For the text-containing cell, return its midpoint in [x, y] coordinate format. 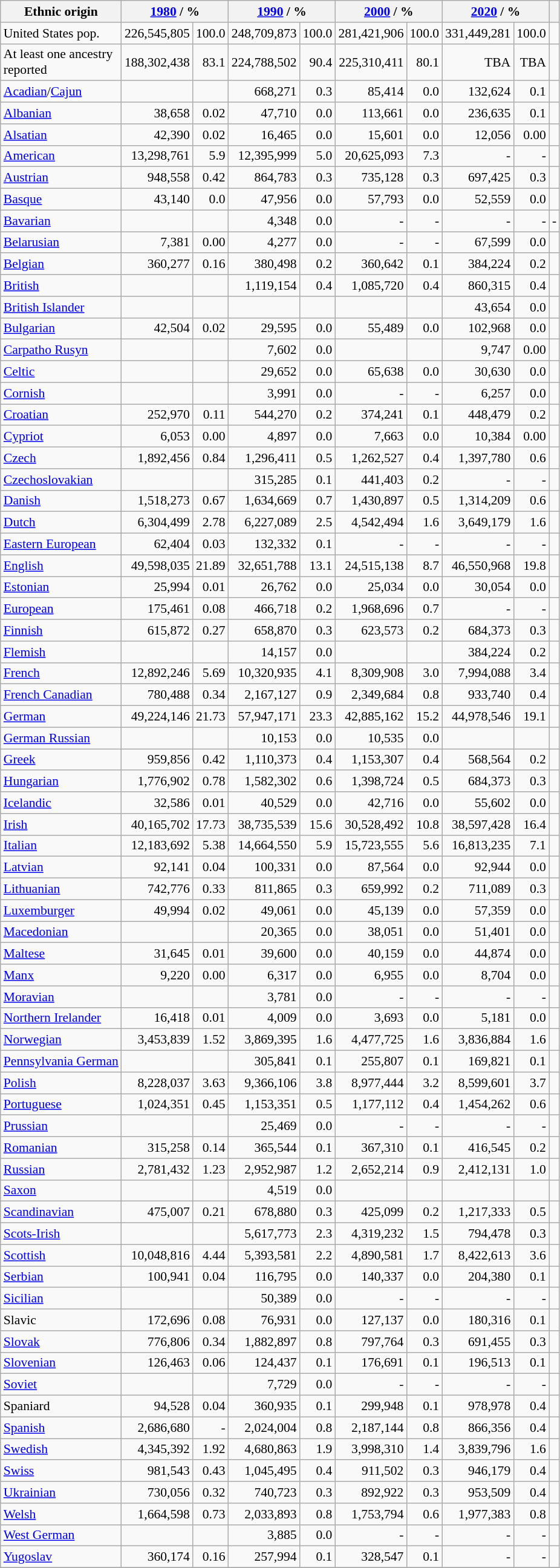
0.11 [210, 415]
864,783 [264, 178]
40,159 [371, 954]
52,559 [478, 200]
176,691 [371, 1363]
6,053 [157, 437]
Danish [61, 501]
Cornish [61, 393]
94,528 [157, 1406]
Czech [61, 458]
Maltese [61, 954]
17.73 [210, 825]
Sicilian [61, 1299]
Austrian [61, 178]
953,509 [478, 1492]
1,217,333 [478, 1212]
Spanish [61, 1428]
0.14 [210, 1148]
57,947,171 [264, 717]
6,304,499 [157, 523]
4,897 [264, 437]
3.2 [425, 1083]
Slovak [61, 1342]
6,257 [478, 393]
43,654 [478, 307]
Spaniard [61, 1406]
29,652 [264, 372]
305,841 [264, 1062]
Bavarian [61, 221]
French Canadian [61, 695]
5.38 [210, 846]
West German [61, 1535]
0.45 [210, 1105]
0.78 [210, 782]
43,140 [157, 200]
51,401 [478, 932]
328,547 [371, 1557]
3,998,310 [371, 1449]
32,586 [157, 803]
711,089 [478, 889]
15,723,555 [371, 846]
10,153 [264, 738]
860,315 [478, 286]
57,793 [371, 200]
30,630 [478, 372]
49,994 [157, 910]
Celtic [61, 372]
4,477,725 [371, 1040]
568,564 [478, 760]
365,544 [264, 1148]
2,033,893 [264, 1514]
360,174 [157, 1557]
7.3 [425, 156]
126,463 [157, 1363]
Latvian [61, 867]
25,034 [371, 587]
42,716 [371, 803]
360,935 [264, 1406]
38,597,428 [478, 825]
331,449,281 [478, 33]
Scottish [61, 1255]
113,661 [371, 113]
Belgian [61, 264]
9,220 [157, 975]
794,478 [478, 1234]
2,349,684 [371, 695]
1.5 [425, 1234]
23.3 [318, 717]
224,788,502 [264, 62]
Irish [61, 825]
236,635 [478, 113]
5.0 [318, 156]
British Islander [61, 307]
92,141 [157, 867]
12,183,692 [157, 846]
1,153,351 [264, 1105]
Slavic [61, 1320]
21.89 [210, 566]
7,729 [264, 1385]
45,139 [371, 910]
811,865 [264, 889]
3.7 [531, 1083]
658,870 [264, 630]
2.2 [318, 1255]
360,277 [157, 264]
4,890,581 [371, 1255]
257,994 [264, 1557]
2,187,144 [371, 1428]
Pennsylvania German [61, 1062]
175,461 [157, 609]
Albanian [61, 113]
204,380 [478, 1277]
1.4 [425, 1449]
55,602 [478, 803]
Croatian [61, 415]
2,412,131 [478, 1169]
2,686,680 [157, 1428]
2,781,432 [157, 1169]
4.1 [318, 673]
6,317 [264, 975]
2020 / % [496, 11]
7,663 [371, 437]
50,389 [264, 1299]
697,425 [478, 178]
Yugoslav [61, 1557]
1,753,794 [371, 1514]
978,978 [478, 1406]
1,664,598 [157, 1514]
740,723 [264, 1492]
Belarusian [61, 243]
7,602 [264, 350]
416,545 [478, 1148]
315,285 [264, 480]
10,535 [371, 738]
31,645 [157, 954]
3,839,796 [478, 1449]
14,157 [264, 652]
United States pop. [61, 33]
252,970 [157, 415]
544,270 [264, 415]
188,302,438 [157, 62]
46,550,968 [478, 566]
3.8 [318, 1083]
0.32 [210, 1492]
Basque [61, 200]
615,872 [157, 630]
1,110,373 [264, 760]
0.67 [210, 501]
Flemish [61, 652]
7,994,088 [478, 673]
4,519 [264, 1191]
English [61, 566]
735,128 [371, 178]
281,421,906 [371, 33]
797,764 [371, 1342]
1,085,720 [371, 286]
19.8 [531, 566]
3.4 [531, 673]
466,718 [264, 609]
Soviet [61, 1385]
62,404 [157, 544]
0.84 [210, 458]
47,956 [264, 200]
26,762 [264, 587]
4,319,232 [371, 1234]
15,601 [371, 135]
Czechoslovakian [61, 480]
448,479 [478, 415]
12,056 [478, 135]
10,320,935 [264, 673]
2.5 [318, 523]
5,393,581 [264, 1255]
10.8 [425, 825]
8,422,613 [478, 1255]
132,332 [264, 544]
38,658 [157, 113]
90.4 [318, 62]
21.73 [210, 717]
1,045,495 [264, 1471]
981,543 [157, 1471]
British [61, 286]
8.7 [425, 566]
1,153,307 [371, 760]
Northern Irelander [61, 1018]
Scandinavian [61, 1212]
172,696 [157, 1320]
44,978,546 [478, 717]
299,948 [371, 1406]
Polish [61, 1083]
Swedish [61, 1449]
French [61, 673]
42,504 [157, 328]
16,813,235 [478, 846]
12,395,999 [264, 156]
892,922 [371, 1492]
German Russian [61, 738]
3,836,884 [478, 1040]
475,007 [157, 1212]
0.43 [210, 1471]
0.73 [210, 1514]
668,271 [264, 92]
226,545,805 [157, 33]
2.78 [210, 523]
Acadian/Cajun [61, 92]
3,869,395 [264, 1040]
Finnish [61, 630]
Icelandic [61, 803]
132,624 [478, 92]
3,781 [264, 997]
8,228,037 [157, 1083]
Romanian [61, 1148]
2000 / % [388, 11]
Lithuanian [61, 889]
29,595 [264, 328]
0.33 [210, 889]
40,165,702 [157, 825]
1,892,456 [157, 458]
4,680,863 [264, 1449]
367,310 [371, 1148]
57,359 [478, 910]
5,617,773 [264, 1234]
5.69 [210, 673]
Eastern European [61, 544]
2,167,127 [264, 695]
European [61, 609]
39,600 [264, 954]
1.92 [210, 1449]
Slovenian [61, 1363]
9,366,106 [264, 1083]
85,414 [371, 92]
948,558 [157, 178]
4.44 [210, 1255]
1990 / % [282, 11]
225,310,411 [371, 62]
32,651,788 [264, 566]
13.1 [318, 566]
6,955 [371, 975]
780,488 [157, 695]
Alsatian [61, 135]
3,453,839 [157, 1040]
Moravian [61, 997]
8,599,601 [478, 1083]
30,054 [478, 587]
1,882,897 [264, 1342]
1,314,209 [478, 501]
24,515,138 [371, 566]
140,337 [371, 1277]
42,390 [157, 135]
1,119,154 [264, 286]
25,469 [264, 1126]
38,051 [371, 932]
10,048,816 [157, 1255]
4,277 [264, 243]
Portuguese [61, 1105]
Russian [61, 1169]
776,806 [157, 1342]
946,179 [478, 1471]
1,454,262 [478, 1105]
7.1 [531, 846]
Norwegian [61, 1040]
Dutch [61, 523]
1980 / % [175, 11]
4,542,494 [371, 523]
Scots-Irish [61, 1234]
2.3 [318, 1234]
15.6 [318, 825]
15.2 [425, 717]
42,885,162 [371, 717]
Italian [61, 846]
13,298,761 [157, 156]
3,693 [371, 1018]
659,992 [371, 889]
2,024,004 [264, 1428]
0.03 [210, 544]
360,642 [371, 264]
92,944 [478, 867]
3.6 [531, 1255]
1,776,902 [157, 782]
1,582,302 [264, 782]
2,952,987 [264, 1169]
Serbian [61, 1277]
1.9 [318, 1449]
49,061 [264, 910]
1,262,527 [371, 458]
83.1 [210, 62]
2,652,214 [371, 1169]
8,309,908 [371, 673]
0.06 [210, 1363]
14,664,550 [264, 846]
1,177,112 [371, 1105]
20,625,093 [371, 156]
100,941 [157, 1277]
1,977,383 [478, 1514]
0.27 [210, 630]
678,880 [264, 1212]
49,598,035 [157, 566]
Swiss [61, 1471]
1,968,696 [371, 609]
Hungarian [61, 782]
3.63 [210, 1083]
Luxemburger [61, 910]
16,465 [264, 135]
30,528,492 [371, 825]
4,009 [264, 1018]
55,489 [371, 328]
Ethnic origin [61, 11]
1,397,780 [478, 458]
0.21 [210, 1212]
315,258 [157, 1148]
180,316 [478, 1320]
25,994 [157, 587]
730,056 [157, 1492]
65,638 [371, 372]
1,024,351 [157, 1105]
Estonian [61, 587]
40,529 [264, 803]
12,892,246 [157, 673]
Prussian [61, 1126]
Saxon [61, 1191]
102,968 [478, 328]
127,137 [371, 1320]
3,991 [264, 393]
87,564 [371, 867]
959,856 [157, 760]
67,599 [478, 243]
866,356 [478, 1428]
1,518,273 [157, 501]
933,740 [478, 695]
124,437 [264, 1363]
16,418 [157, 1018]
German [61, 717]
At least one ancestry reported [61, 62]
20,365 [264, 932]
374,241 [371, 415]
5.6 [425, 846]
9,747 [478, 350]
47,710 [264, 113]
255,807 [371, 1062]
691,455 [478, 1342]
100,331 [264, 867]
3,649,179 [478, 523]
Carpatho Rusyn [61, 350]
742,776 [157, 889]
44,874 [478, 954]
196,513 [478, 1363]
Cypriot [61, 437]
19.1 [531, 717]
1.7 [425, 1255]
116,795 [264, 1277]
1.52 [210, 1040]
169,821 [478, 1062]
1,634,669 [264, 501]
8,704 [478, 975]
Ukrainian [61, 1492]
Bulgarian [61, 328]
7,381 [157, 243]
1.0 [531, 1169]
49,224,146 [157, 717]
425,099 [371, 1212]
3,885 [264, 1535]
8,977,444 [371, 1083]
10,384 [478, 437]
Manx [61, 975]
6,227,089 [264, 523]
76,931 [264, 1320]
623,573 [371, 630]
1,430,897 [371, 501]
5,181 [478, 1018]
3.0 [425, 673]
1,398,724 [371, 782]
1,296,411 [264, 458]
1.2 [318, 1169]
911,502 [371, 1471]
American [61, 156]
248,709,873 [264, 33]
4,348 [264, 221]
4,345,392 [157, 1449]
38,735,539 [264, 825]
80.1 [425, 62]
1.23 [210, 1169]
Welsh [61, 1514]
441,403 [371, 480]
380,498 [264, 264]
16.4 [531, 825]
Macedonian [61, 932]
Greek [61, 760]
